Extract the [X, Y] coordinate from the center of the cell holding the provided text.  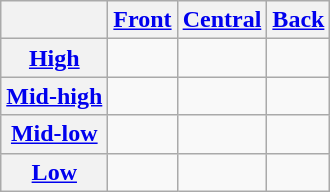
Back [298, 20]
Mid-low [54, 134]
Mid-high [54, 96]
Central [222, 20]
High [54, 58]
Front [142, 20]
Low [54, 172]
